Search for the cell housing the specified text and yield its [x, y] center coordinate. 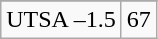
UTSA –1.5 [61, 20]
67 [138, 20]
